Capture the cell that displays the provided text and extract its [X, Y] central coordinate. 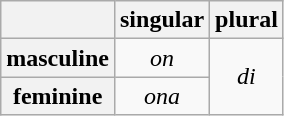
di [247, 77]
feminine [58, 96]
masculine [58, 58]
on [162, 58]
ona [162, 96]
plural [247, 20]
singular [162, 20]
